Provide the [X, Y] coordinate of the cell's center where the given text is located.  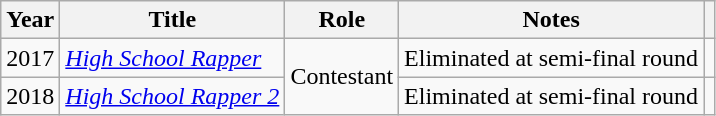
Year [30, 20]
Role [342, 20]
High School Rapper [172, 58]
2018 [30, 96]
Contestant [342, 77]
High School Rapper 2 [172, 96]
Title [172, 20]
2017 [30, 58]
Notes [552, 20]
